Return [X, Y] of the center of cell containing provided text 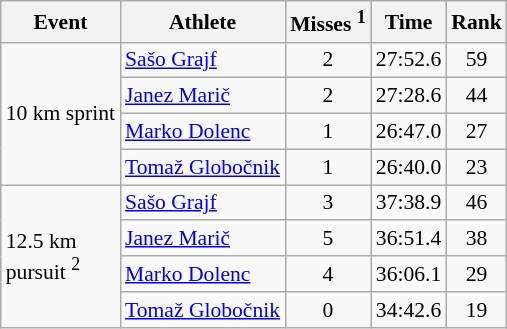
0 [328, 310]
Time [408, 22]
23 [476, 167]
27:28.6 [408, 96]
Rank [476, 22]
Athlete [202, 22]
37:38.9 [408, 203]
Event [60, 22]
59 [476, 60]
46 [476, 203]
Misses 1 [328, 22]
34:42.6 [408, 310]
5 [328, 239]
44 [476, 96]
4 [328, 274]
27:52.6 [408, 60]
26:47.0 [408, 132]
29 [476, 274]
19 [476, 310]
12.5 km pursuit 2 [60, 256]
36:51.4 [408, 239]
3 [328, 203]
27 [476, 132]
36:06.1 [408, 274]
10 km sprint [60, 113]
38 [476, 239]
26:40.0 [408, 167]
